Return [X, Y] of the center of cell containing provided text 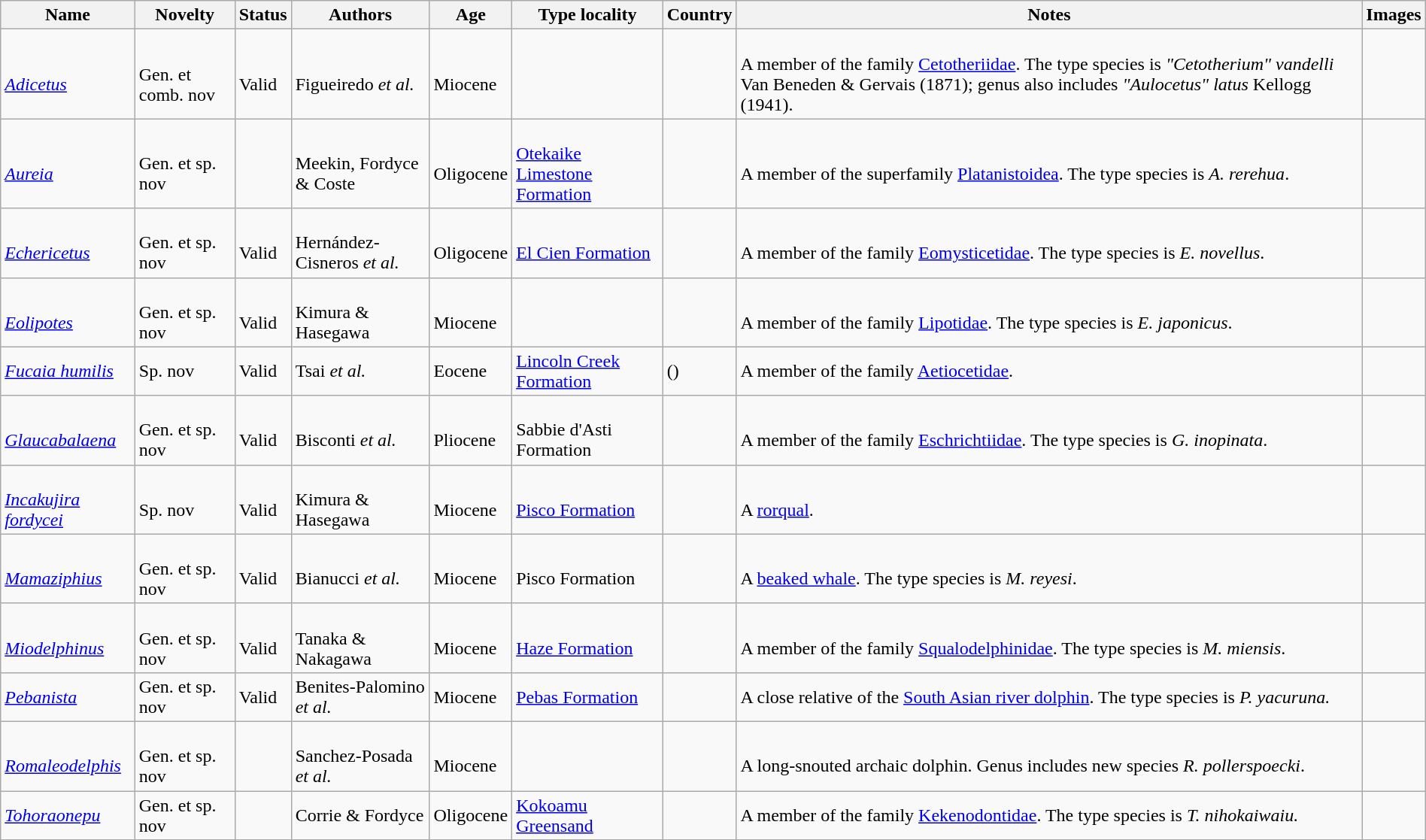
Figueiredo et al. [360, 74]
A member of the family Squalodelphinidae. The type species is M. miensis. [1049, 638]
Pebas Formation [588, 696]
Status [263, 15]
Glaucabalaena [68, 430]
A member of the superfamily Platanistoidea. The type species is A. rerehua. [1049, 164]
Tanaka & Nakagawa [360, 638]
Meekin, Fordyce & Coste [360, 164]
Aureia [68, 164]
Eocene [471, 371]
Authors [360, 15]
A member of the family Kekenodontidae. The type species is T. nihokaiwaiu. [1049, 815]
Corrie & Fordyce [360, 815]
Otekaike Limestone Formation [588, 164]
A beaked whale. The type species is M. reyesi. [1049, 569]
El Cien Formation [588, 243]
Sanchez-Posada et al. [360, 756]
Type locality [588, 15]
Sabbie d'Asti Formation [588, 430]
Echericetus [68, 243]
Notes [1049, 15]
Eolipotes [68, 312]
Novelty [185, 15]
A close relative of the South Asian river dolphin. The type species is P. yacuruna. [1049, 696]
Age [471, 15]
Bianucci et al. [360, 569]
Haze Formation [588, 638]
Hernández-Cisneros et al. [360, 243]
Adicetus [68, 74]
Tohoraonepu [68, 815]
Tsai et al. [360, 371]
Kokoamu Greensand [588, 815]
Gen. et comb. nov [185, 74]
A member of the family Eschrichtiidae. The type species is G. inopinata. [1049, 430]
Pebanista [68, 696]
Fucaia humilis [68, 371]
A member of the family Eomysticetidae. The type species is E. novellus. [1049, 243]
() [699, 371]
Bisconti et al. [360, 430]
Lincoln Creek Formation [588, 371]
Miodelphinus [68, 638]
Country [699, 15]
A long-snouted archaic dolphin. Genus includes new species R. pollerspoecki. [1049, 756]
Mamaziphius [68, 569]
Romaleodelphis [68, 756]
A member of the family Lipotidae. The type species is E. japonicus. [1049, 312]
A member of the family Aetiocetidae. [1049, 371]
Pliocene [471, 430]
Benites-Palomino et al. [360, 696]
Name [68, 15]
Images [1394, 15]
Incakujira fordycei [68, 499]
A rorqual. [1049, 499]
